Find where the given text appears and provide that cell's center as (x, y) coordinate. 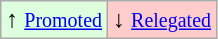
↓ Relegated (162, 20)
↑ Promoted (54, 20)
